Identify which cell holds the provided text, then report its (X, Y) central coordinate. 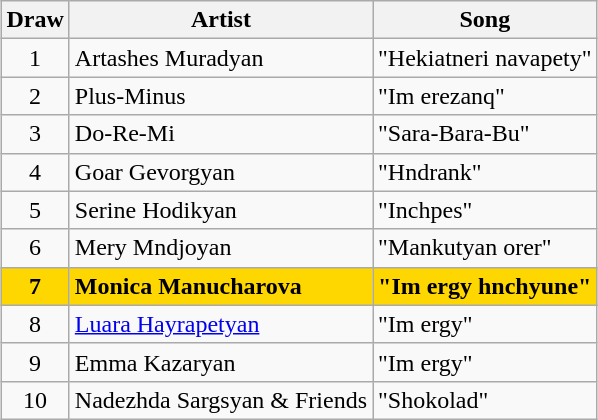
"Inchpes" (486, 210)
10 (35, 400)
Artist (220, 20)
1 (35, 58)
Serine Hodikyan (220, 210)
Song (486, 20)
Monica Manucharova (220, 286)
Draw (35, 20)
"Im ergy hnchyune" (486, 286)
4 (35, 172)
5 (35, 210)
Do-Re-Mi (220, 134)
Plus-Minus (220, 96)
Mery Mndjoyan (220, 248)
6 (35, 248)
9 (35, 362)
"Shokolad" (486, 400)
"Im erezanq" (486, 96)
2 (35, 96)
Nadezhda Sargsyan & Friends (220, 400)
"Hndrank" (486, 172)
3 (35, 134)
"Sara-Bara-Bu" (486, 134)
Emma Kazaryan (220, 362)
Luara Hayrapetyan (220, 324)
7 (35, 286)
8 (35, 324)
Goar Gevorgyan (220, 172)
"Hekiatneri navapety" (486, 58)
Artashes Muradyan (220, 58)
"Mankutyan orer" (486, 248)
